Find where the given text appears and provide that cell's center as [x, y] coordinate. 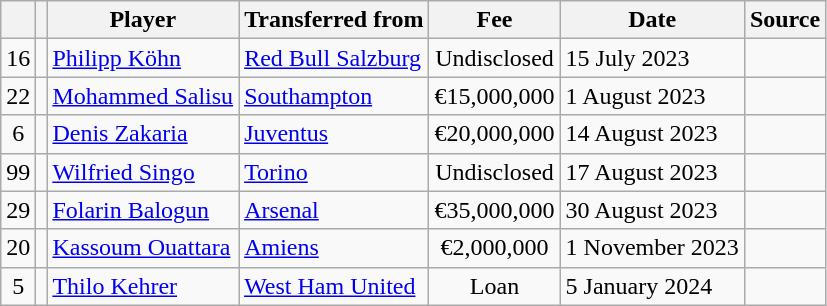
€35,000,000 [494, 210]
Kassoum Ouattara [143, 248]
Amiens [334, 248]
1 November 2023 [652, 248]
16 [18, 58]
Source [784, 20]
Date [652, 20]
29 [18, 210]
15 July 2023 [652, 58]
Red Bull Salzburg [334, 58]
5 January 2024 [652, 286]
€2,000,000 [494, 248]
20 [18, 248]
Juventus [334, 134]
Player [143, 20]
Folarin Balogun [143, 210]
14 August 2023 [652, 134]
Thilo Kehrer [143, 286]
Southampton [334, 96]
30 August 2023 [652, 210]
€15,000,000 [494, 96]
Wilfried Singo [143, 172]
Torino [334, 172]
West Ham United [334, 286]
Philipp Köhn [143, 58]
5 [18, 286]
€20,000,000 [494, 134]
22 [18, 96]
Mohammed Salisu [143, 96]
Denis Zakaria [143, 134]
99 [18, 172]
Loan [494, 286]
Transferred from [334, 20]
Fee [494, 20]
6 [18, 134]
1 August 2023 [652, 96]
17 August 2023 [652, 172]
Arsenal [334, 210]
